Output the [X, Y] coordinate of the center of the cell containing the given text.  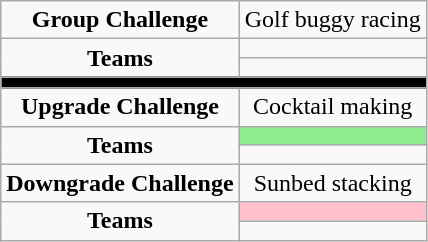
Cocktail making [332, 107]
Sunbed stacking [332, 183]
Upgrade Challenge [120, 107]
Group Challenge [120, 20]
Golf buggy racing [332, 20]
Downgrade Challenge [120, 183]
